Scan for the cell matching the given text and deliver its (x, y) coordinate at center. 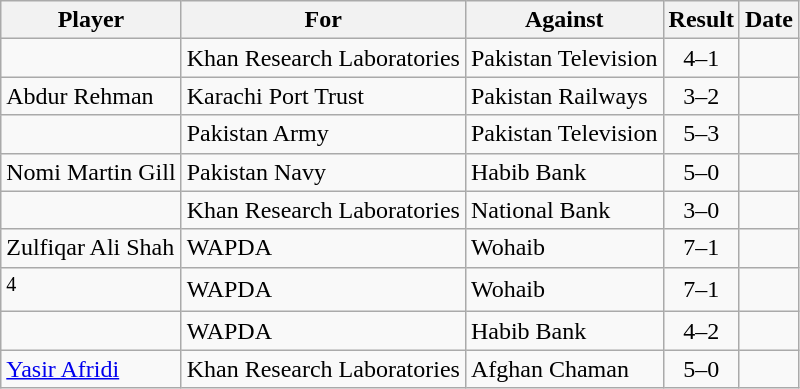
5–3 (701, 134)
Abdur Rehman (91, 96)
Result (701, 20)
Pakistan Railways (564, 96)
4 (91, 290)
Karachi Port Trust (323, 96)
Nomi Martin Gill (91, 172)
Yasir Afridi (91, 369)
Against (564, 20)
National Bank (564, 210)
Pakistan Navy (323, 172)
For (323, 20)
3–0 (701, 210)
Zulfiqar Ali Shah (91, 248)
Player (91, 20)
4–1 (701, 58)
Date (768, 20)
4–2 (701, 331)
Afghan Chaman (564, 369)
Pakistan Army (323, 134)
3–2 (701, 96)
